From the cell containing the given text, extract its center point as [X, Y] coordinate. 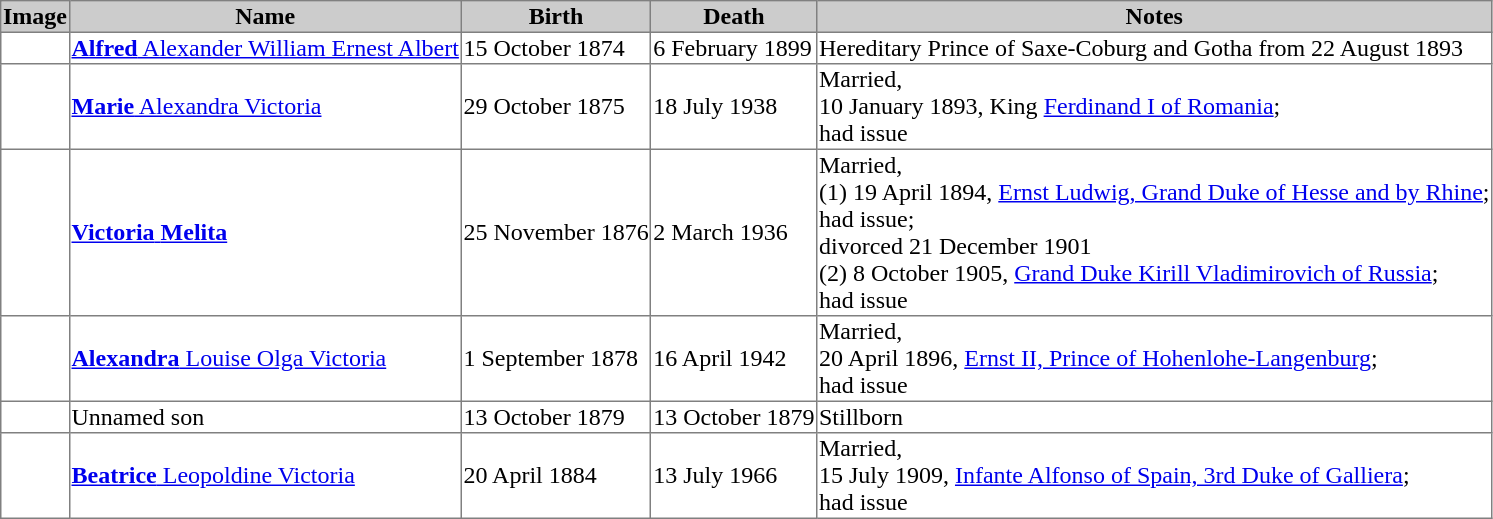
1 September 1878 [556, 359]
Alfred Alexander William Ernest Albert [265, 48]
Beatrice Leopoldine Victoria [265, 476]
Married,20 April 1896, Ernst II, Prince of Hohenlohe-Langenburg;had issue [1154, 359]
25 November 1876 [556, 232]
Notes [1154, 17]
Stillborn [1154, 417]
Name [265, 17]
Birth [556, 17]
Victoria Melita [265, 232]
16 April 1942 [734, 359]
15 October 1874 [556, 48]
Death [734, 17]
Image [35, 17]
Unnamed son [265, 417]
6 February 1899 [734, 48]
Married,10 January 1893, King Ferdinand I of Romania;had issue [1154, 107]
20 April 1884 [556, 476]
Marie Alexandra Victoria [265, 107]
Hereditary Prince of Saxe-Coburg and Gotha from 22 August 1893 [1154, 48]
29 October 1875 [556, 107]
Alexandra Louise Olga Victoria [265, 359]
13 July 1966 [734, 476]
18 July 1938 [734, 107]
Married,15 July 1909, Infante Alfonso of Spain, 3rd Duke of Galliera;had issue [1154, 476]
2 March 1936 [734, 232]
